Determine the [x, y] coordinate at the center of the cell enclosing the given text.  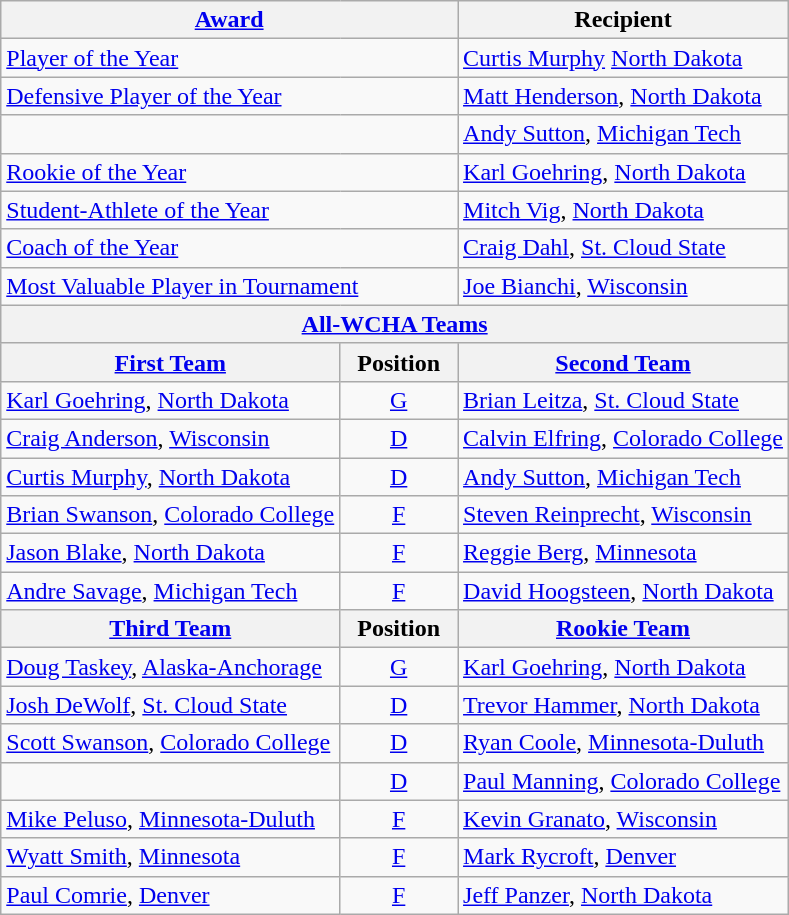
Mike Peluso, Minnesota-Duluth [170, 819]
Jeff Panzer, North Dakota [624, 895]
Rookie of the Year [230, 172]
Scott Swanson, Colorado College [170, 743]
Reggie Berg, Minnesota [624, 553]
Kevin Granato, Wisconsin [624, 819]
Andre Savage, Michigan Tech [170, 591]
Calvin Elfring, Colorado College [624, 438]
First Team [170, 362]
All-WCHA Teams [395, 324]
Brian Leitza, St. Cloud State [624, 400]
Second Team [624, 362]
Trevor Hammer, North Dakota [624, 705]
Paul Manning, Colorado College [624, 781]
Josh DeWolf, St. Cloud State [170, 705]
Mitch Vig, North Dakota [624, 210]
Craig Dahl, St. Cloud State [624, 248]
Steven Reinprecht, Wisconsin [624, 515]
Paul Comrie, Denver [170, 895]
Recipient [624, 20]
Craig Anderson, Wisconsin [170, 438]
Doug Taskey, Alaska-Anchorage [170, 667]
Curtis Murphy, North Dakota [170, 477]
Brian Swanson, Colorado College [170, 515]
David Hoogsteen, North Dakota [624, 591]
Player of the Year [230, 58]
Matt Henderson, North Dakota [624, 96]
Curtis Murphy North Dakota [624, 58]
Jason Blake, North Dakota [170, 553]
Mark Rycroft, Denver [624, 857]
Coach of the Year [230, 248]
Joe Bianchi, Wisconsin [624, 286]
Award [230, 20]
Most Valuable Player in Tournament [230, 286]
Student-Athlete of the Year [230, 210]
Rookie Team [624, 629]
Third Team [170, 629]
Ryan Coole, Minnesota-Duluth [624, 743]
Defensive Player of the Year [230, 96]
Wyatt Smith, Minnesota [170, 857]
